Find where the given text appears and provide that cell's center as [x, y] coordinate. 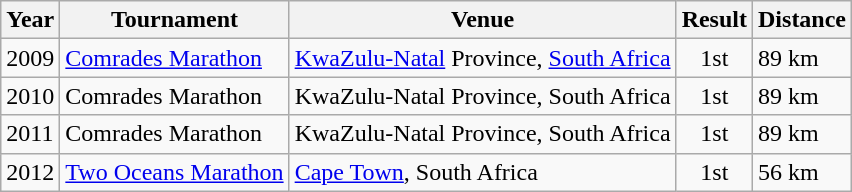
Tournament [174, 20]
Venue [482, 20]
2012 [30, 172]
Cape Town, South Africa [482, 172]
2011 [30, 134]
2010 [30, 96]
56 km [802, 172]
Distance [802, 20]
Two Oceans Marathon [174, 172]
Year [30, 20]
2009 [30, 58]
Result [714, 20]
